Locate the cell with the specified text and output its (x, y) center coordinate. 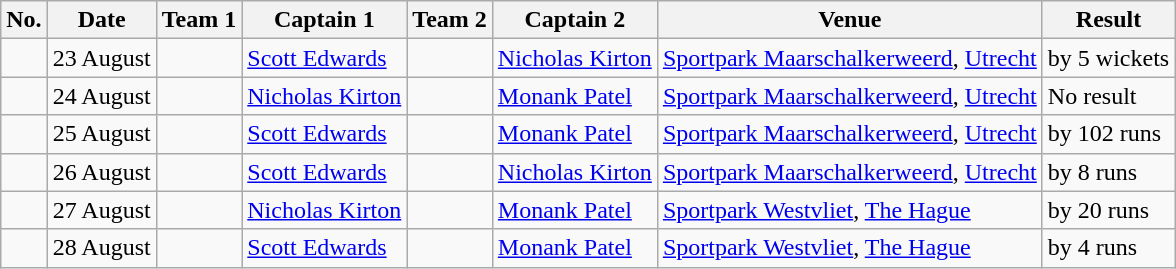
by 4 runs (1108, 248)
25 August (102, 134)
by 20 runs (1108, 210)
Team 2 (450, 20)
Result (1108, 20)
Captain 1 (324, 20)
Venue (850, 20)
by 5 wickets (1108, 58)
Captain 2 (574, 20)
23 August (102, 58)
27 August (102, 210)
Date (102, 20)
24 August (102, 96)
by 8 runs (1108, 172)
26 August (102, 172)
No result (1108, 96)
by 102 runs (1108, 134)
Team 1 (199, 20)
28 August (102, 248)
No. (24, 20)
